Find where the given text appears and provide that cell's center as (x, y) coordinate. 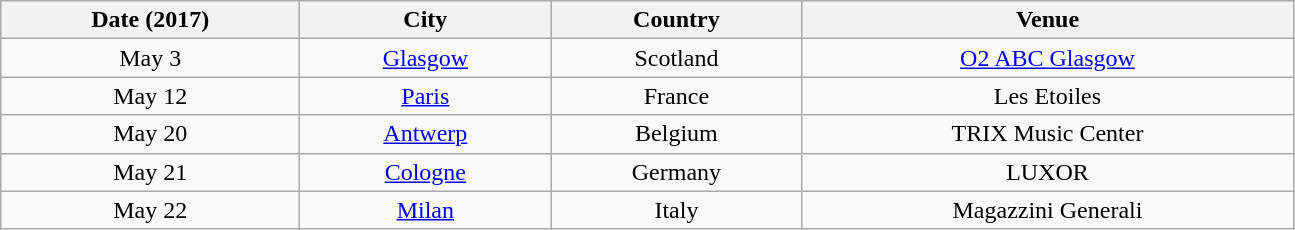
Magazzini Generali (1048, 210)
Antwerp (426, 134)
City (426, 20)
Glasgow (426, 58)
Cologne (426, 172)
Italy (676, 210)
Paris (426, 96)
May 12 (150, 96)
May 20 (150, 134)
Germany (676, 172)
Date (2017) (150, 20)
May 22 (150, 210)
May 21 (150, 172)
Belgium (676, 134)
O2 ABC Glasgow (1048, 58)
LUXOR (1048, 172)
May 3 (150, 58)
Scotland (676, 58)
Milan (426, 210)
Country (676, 20)
Les Etoiles (1048, 96)
France (676, 96)
Venue (1048, 20)
TRIX Music Center (1048, 134)
